Output the [x, y] coordinate of the center of the cell containing the given text.  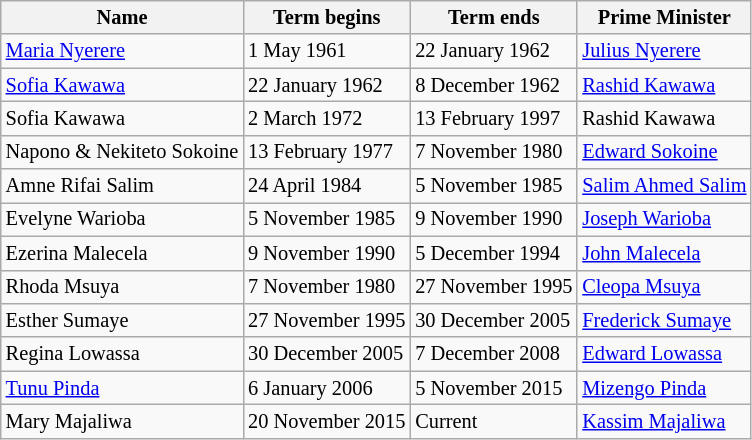
Frederick Sumaye [664, 320]
John Malecela [664, 253]
13 February 1997 [494, 118]
13 February 1977 [326, 152]
Regina Lowassa [122, 354]
Kassim Majaliwa [664, 421]
Edward Sokoine [664, 152]
Mary Majaliwa [122, 421]
Joseph Warioba [664, 219]
Salim Ahmed Salim [664, 186]
7 December 2008 [494, 354]
Napono & Nekiteto Sokoine [122, 152]
Ezerina Malecela [122, 253]
Maria Nyerere [122, 51]
Edward Lowassa [664, 354]
Term begins [326, 17]
8 December 1962 [494, 85]
20 November 2015 [326, 421]
Cleopa Msuya [664, 287]
Term ends [494, 17]
5 December 1994 [494, 253]
6 January 2006 [326, 388]
Julius Nyerere [664, 51]
Amne Rifai Salim [122, 186]
5 November 2015 [494, 388]
Prime Minister [664, 17]
Name [122, 17]
2 March 1972 [326, 118]
Current [494, 421]
24 April 1984 [326, 186]
Tunu Pinda [122, 388]
Esther Sumaye [122, 320]
1 May 1961 [326, 51]
Mizengo Pinda [664, 388]
Evelyne Warioba [122, 219]
Rhoda Msuya [122, 287]
